Capture the cell that displays the provided text and extract its [x, y] central coordinate. 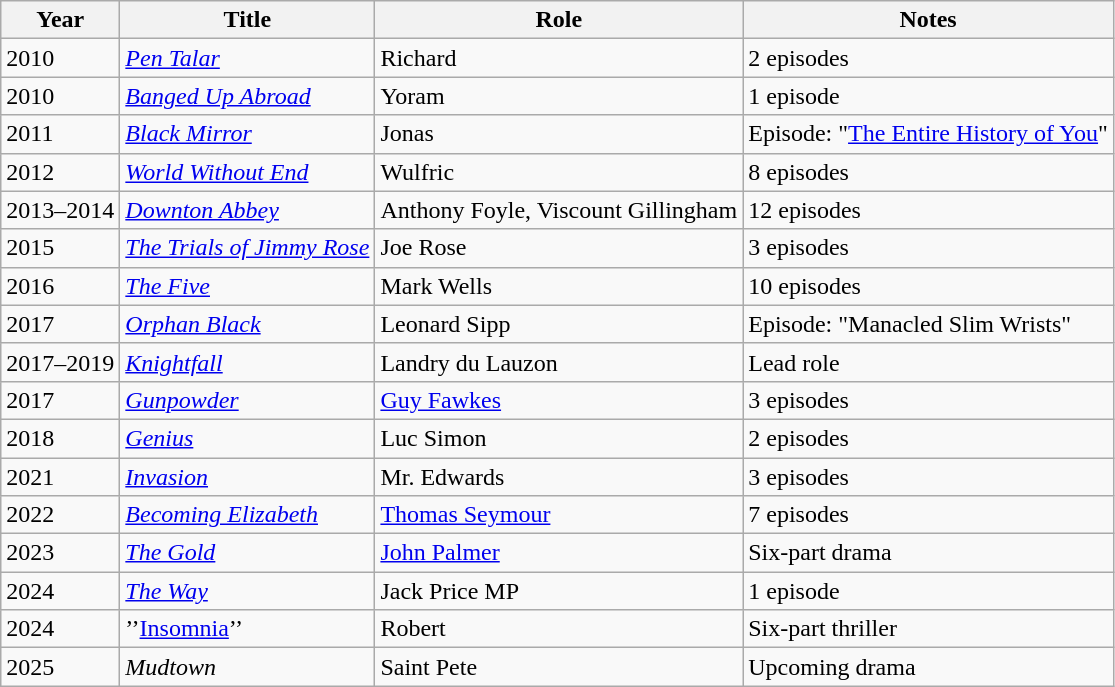
Title [248, 20]
Gunpowder [248, 400]
The Trials of Jimmy Rose [248, 248]
12 episodes [928, 210]
Episode: "Manacled Slim Wrists" [928, 324]
Upcoming drama [928, 667]
Leonard Sipp [559, 324]
Downton Abbey [248, 210]
2025 [60, 667]
Jack Price MP [559, 591]
Banged Up Abroad [248, 96]
Guy Fawkes [559, 400]
Yoram [559, 96]
2018 [60, 438]
Jonas [559, 134]
Year [60, 20]
Pen Talar [248, 58]
2016 [60, 286]
The Gold [248, 553]
Wulfric [559, 172]
’’Insomnia’’ [248, 629]
Landry du Lauzon [559, 362]
Lead role [928, 362]
Six-part thriller [928, 629]
Genius [248, 438]
Orphan Black [248, 324]
Notes [928, 20]
2011 [60, 134]
Black Mirror [248, 134]
Thomas Seymour [559, 515]
Luc Simon [559, 438]
Mudtown [248, 667]
2012 [60, 172]
Mark Wells [559, 286]
Role [559, 20]
Six-part drama [928, 553]
Mr. Edwards [559, 477]
7 episodes [928, 515]
Joe Rose [559, 248]
2017–2019 [60, 362]
Invasion [248, 477]
2022 [60, 515]
2021 [60, 477]
The Five [248, 286]
Becoming Elizabeth [248, 515]
2023 [60, 553]
Episode: "The Entire History of You" [928, 134]
John Palmer [559, 553]
Robert [559, 629]
10 episodes [928, 286]
Richard [559, 58]
World Without End [248, 172]
2015 [60, 248]
Knightfall [248, 362]
Saint Pete [559, 667]
8 episodes [928, 172]
Anthony Foyle, Viscount Gillingham [559, 210]
The Way [248, 591]
2013–2014 [60, 210]
